Identify which cell holds the provided text, then report its (x, y) central coordinate. 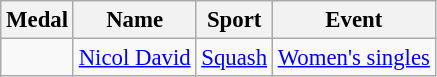
Event (354, 20)
Nicol David (134, 58)
Name (134, 20)
Sport (234, 20)
Medal (38, 20)
Squash (234, 58)
Women's singles (354, 58)
